Locate the cell with the specified text and output its (X, Y) center coordinate. 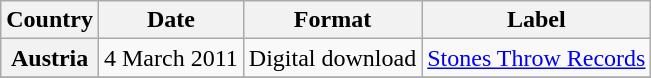
Stones Throw Records (536, 58)
Label (536, 20)
Country (50, 20)
Date (170, 20)
4 March 2011 (170, 58)
Digital download (332, 58)
Format (332, 20)
Austria (50, 58)
